Return the (X, Y) coordinate for the center point of the cell that contains the specified text.  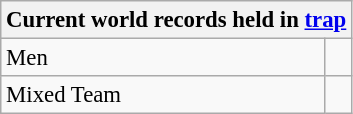
Current world records held in trap (176, 20)
Men (163, 58)
Mixed Team (163, 95)
